Locate the cell with the specified text and output its (X, Y) center coordinate. 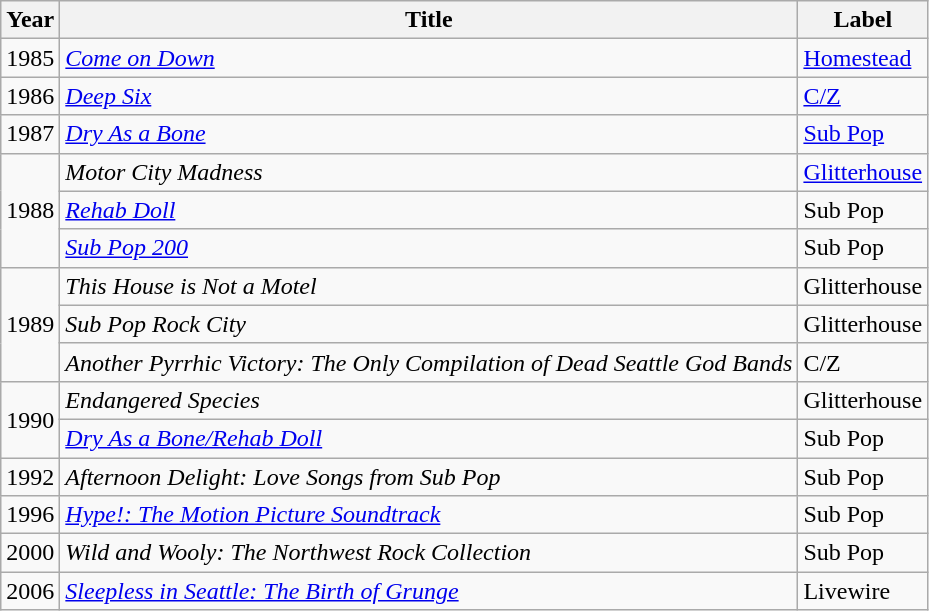
1989 (30, 324)
Hype!: The Motion Picture Soundtrack (429, 515)
1996 (30, 515)
Homestead (863, 58)
Motor City Madness (429, 172)
Year (30, 20)
This House is Not a Motel (429, 286)
1992 (30, 477)
Wild and Wooly: The Northwest Rock Collection (429, 553)
Sub Pop 200 (429, 248)
2000 (30, 553)
Deep Six (429, 96)
Endangered Species (429, 400)
1990 (30, 419)
1985 (30, 58)
Sub Pop Rock City (429, 324)
1987 (30, 134)
Afternoon Delight: Love Songs from Sub Pop (429, 477)
Come on Down (429, 58)
1988 (30, 210)
Rehab Doll (429, 210)
Livewire (863, 591)
Dry As a Bone (429, 134)
Label (863, 20)
Title (429, 20)
Another Pyrrhic Victory: The Only Compilation of Dead Seattle God Bands (429, 362)
Dry As a Bone/Rehab Doll (429, 438)
1986 (30, 96)
2006 (30, 591)
Sleepless in Seattle: The Birth of Grunge (429, 591)
